Locate the cell with the specified text and output its (x, y) center coordinate. 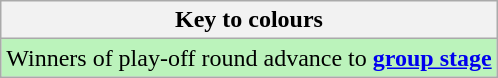
Winners of play-off round advance to group stage (249, 58)
Key to colours (249, 20)
